From the cell containing the given text, extract its center point as [x, y] coordinate. 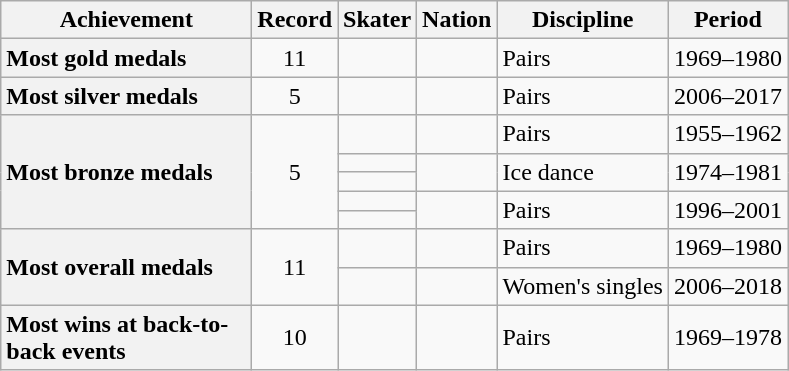
Nation [457, 20]
2006–2017 [728, 96]
10 [295, 338]
Most silver medals [126, 96]
Skater [378, 20]
2006–2018 [728, 286]
Achievement [126, 20]
Most bronze medals [126, 172]
1974–1981 [728, 172]
Most overall medals [126, 267]
Women's singles [582, 286]
Discipline [582, 20]
Most wins at back-to-back events [126, 338]
1996–2001 [728, 210]
Most gold medals [126, 58]
Ice dance [582, 172]
Period [728, 20]
1955–1962 [728, 134]
1969–1978 [728, 338]
Record [295, 20]
